Capture the cell that displays the provided text and extract its [X, Y] central coordinate. 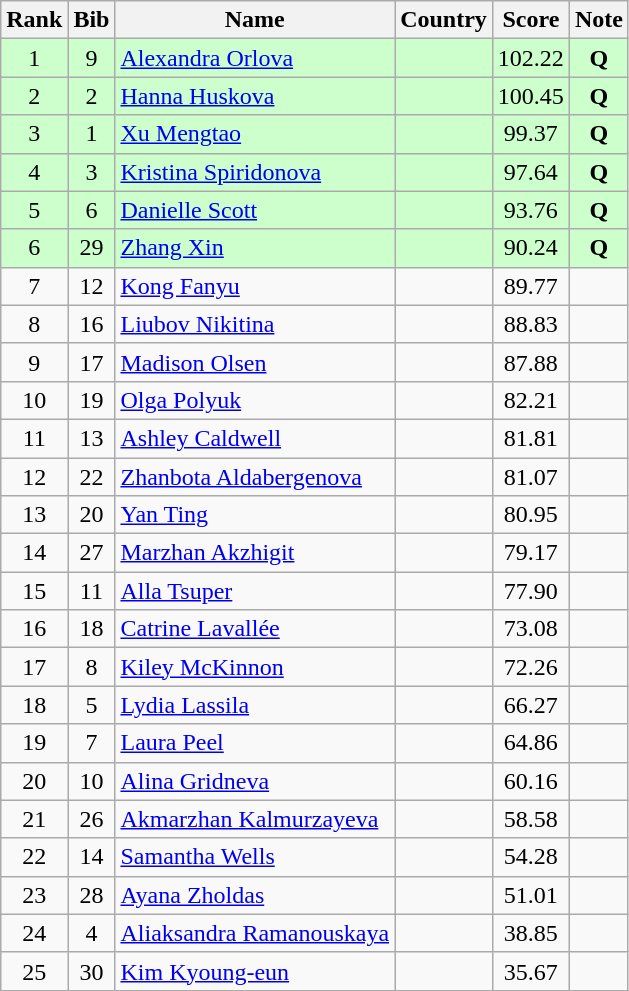
Samantha Wells [255, 857]
Lydia Lassila [255, 705]
Note [598, 20]
Ayana Zholdas [255, 895]
Alla Tsuper [255, 591]
93.76 [530, 210]
58.58 [530, 819]
Kim Kyoung-eun [255, 971]
88.83 [530, 324]
Country [444, 20]
Bib [92, 20]
Xu Mengtao [255, 134]
Kong Fanyu [255, 286]
79.17 [530, 553]
73.08 [530, 629]
Kiley McKinnon [255, 667]
80.95 [530, 515]
23 [34, 895]
81.81 [530, 438]
81.07 [530, 477]
Name [255, 20]
26 [92, 819]
Danielle Scott [255, 210]
30 [92, 971]
27 [92, 553]
Catrine Lavallée [255, 629]
77.90 [530, 591]
25 [34, 971]
Madison Olsen [255, 362]
82.21 [530, 400]
51.01 [530, 895]
100.45 [530, 96]
Marzhan Akzhigit [255, 553]
Alina Gridneva [255, 781]
Score [530, 20]
Aliaksandra Ramanouskaya [255, 933]
99.37 [530, 134]
Rank [34, 20]
Ashley Caldwell [255, 438]
Olga Polyuk [255, 400]
90.24 [530, 248]
Zhang Xin [255, 248]
Laura Peel [255, 743]
97.64 [530, 172]
Kristina Spiridonova [255, 172]
Zhanbota Aldabergenova [255, 477]
60.16 [530, 781]
54.28 [530, 857]
Liubov Nikitina [255, 324]
Hanna Huskova [255, 96]
21 [34, 819]
29 [92, 248]
72.26 [530, 667]
66.27 [530, 705]
64.86 [530, 743]
15 [34, 591]
28 [92, 895]
24 [34, 933]
35.67 [530, 971]
Akmarzhan Kalmurzayeva [255, 819]
38.85 [530, 933]
Alexandra Orlova [255, 58]
Yan Ting [255, 515]
89.77 [530, 286]
87.88 [530, 362]
102.22 [530, 58]
